Locate the cell with the specified text and output its [x, y] center coordinate. 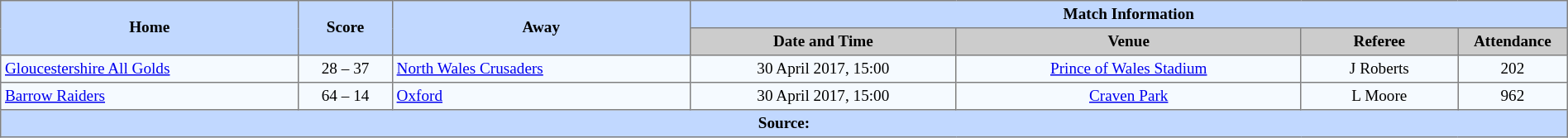
Gloucestershire All Golds [150, 69]
Score [346, 28]
J Roberts [1379, 69]
Attendance [1513, 41]
Source: [784, 124]
North Wales Crusaders [541, 69]
64 – 14 [346, 96]
Away [541, 28]
Barrow Raiders [150, 96]
L Moore [1379, 96]
Referee [1379, 41]
Craven Park [1128, 96]
Match Information [1128, 15]
Venue [1128, 41]
Oxford [541, 96]
202 [1513, 69]
Prince of Wales Stadium [1128, 69]
Home [150, 28]
28 – 37 [346, 69]
962 [1513, 96]
Date and Time [823, 41]
